Determine the (x, y) coordinate at the center of the cell enclosing the given text.  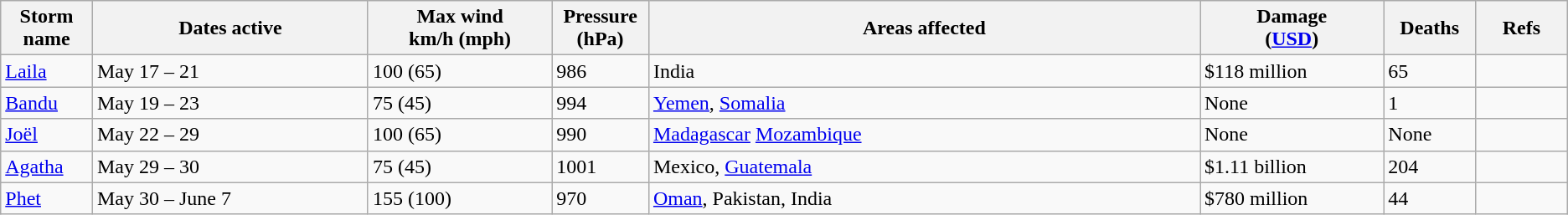
155 (100) (459, 198)
Pressure(hPa) (601, 28)
May 19 – 23 (230, 103)
994 (601, 103)
Damage(USD) (1292, 28)
Agatha (47, 166)
1001 (601, 166)
65 (1430, 71)
Madagascar Mozambique (924, 135)
1 (1430, 103)
May 22 – 29 (230, 135)
May 17 – 21 (230, 71)
May 29 – 30 (230, 166)
Yemen, Somalia (924, 103)
Areas affected (924, 28)
44 (1430, 198)
$780 million (1292, 198)
Storm name (47, 28)
Joël (47, 135)
Bandu (47, 103)
Dates active (230, 28)
Oman, Pakistan, India (924, 198)
$1.11 billion (1292, 166)
Max windkm/h (mph) (459, 28)
India (924, 71)
Laila (47, 71)
Deaths (1430, 28)
990 (601, 135)
Mexico, Guatemala (924, 166)
970 (601, 198)
986 (601, 71)
204 (1430, 166)
Phet (47, 198)
Refs (1521, 28)
$118 million (1292, 71)
May 30 – June 7 (230, 198)
